Identify which cell holds the provided text, then report its [x, y] central coordinate. 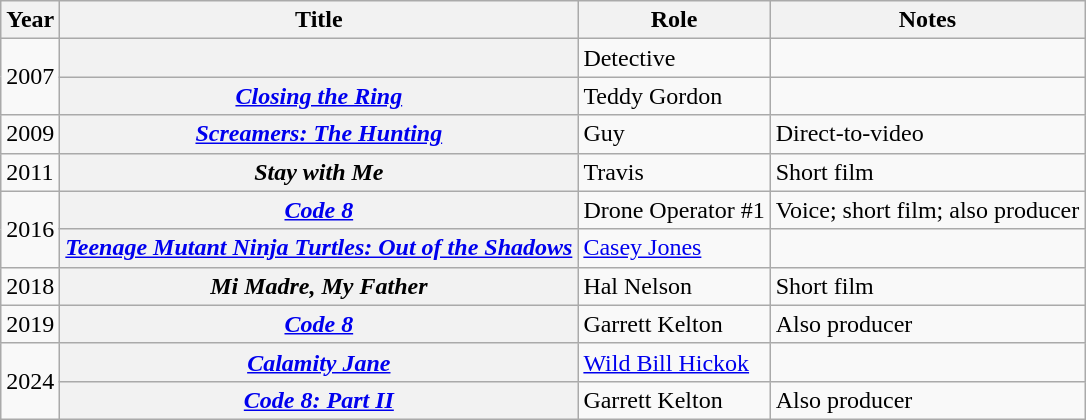
Teenage Mutant Ninja Turtles: Out of the Shadows [319, 248]
Voice; short film; also producer [928, 210]
Casey Jones [674, 248]
2016 [30, 229]
2018 [30, 286]
Stay with Me [319, 172]
Wild Bill Hickok [674, 362]
Direct-to-video [928, 134]
Year [30, 20]
Notes [928, 20]
2007 [30, 77]
Title [319, 20]
Guy [674, 134]
Code 8: Part II [319, 400]
Drone Operator #1 [674, 210]
Travis [674, 172]
Hal Nelson [674, 286]
2024 [30, 381]
Screamers: The Hunting [319, 134]
Calamity Jane [319, 362]
2011 [30, 172]
2009 [30, 134]
2019 [30, 324]
Mi Madre, My Father [319, 286]
Teddy Gordon [674, 96]
Detective [674, 58]
Role [674, 20]
Closing the Ring [319, 96]
